Return the (x, y) coordinate for the center point of the cell that contains the specified text.  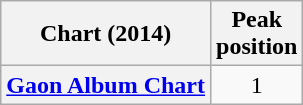
1 (257, 85)
Gaon Album Chart (106, 85)
Chart (2014) (106, 34)
Peakposition (257, 34)
